Find where the given text appears and provide that cell's center as (X, Y) coordinate. 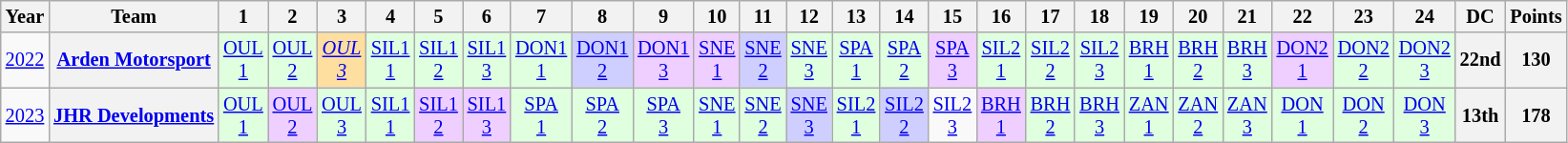
22nd (1481, 60)
10 (717, 16)
DON12 (602, 60)
Arden Motorsport (134, 60)
9 (663, 16)
2023 (25, 115)
DON23 (1425, 60)
13 (856, 16)
15 (952, 16)
DON3 (1425, 115)
JHR Developments (134, 115)
Team (134, 16)
Points (1536, 16)
19 (1149, 16)
2 (293, 16)
22 (1303, 16)
18 (1099, 16)
17 (1051, 16)
13th (1481, 115)
14 (904, 16)
6 (487, 16)
DON13 (663, 60)
DON1 (1303, 115)
DON22 (1364, 60)
11 (763, 16)
ZAN1 (1149, 115)
DC (1481, 16)
3 (342, 16)
DON21 (1303, 60)
12 (809, 16)
8 (602, 16)
DON11 (541, 60)
20 (1198, 16)
ZAN3 (1247, 115)
4 (390, 16)
1 (243, 16)
24 (1425, 16)
23 (1364, 16)
5 (438, 16)
7 (541, 16)
16 (1001, 16)
21 (1247, 16)
Year (25, 16)
130 (1536, 60)
2022 (25, 60)
DON2 (1364, 115)
178 (1536, 115)
ZAN2 (1198, 115)
